Locate the cell with the specified text and output its [x, y] center coordinate. 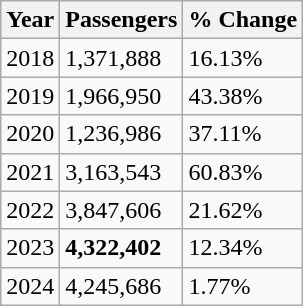
2018 [30, 58]
2024 [30, 286]
4,245,686 [122, 286]
% Change [243, 20]
12.34% [243, 248]
4,322,402 [122, 248]
2022 [30, 210]
2020 [30, 134]
43.38% [243, 96]
1.77% [243, 286]
2021 [30, 172]
1,236,986 [122, 134]
16.13% [243, 58]
1,371,888 [122, 58]
60.83% [243, 172]
21.62% [243, 210]
2019 [30, 96]
1,966,950 [122, 96]
2023 [30, 248]
3,847,606 [122, 210]
Year [30, 20]
37.11% [243, 134]
Passengers [122, 20]
3,163,543 [122, 172]
